Detect which cell encompasses the target text, then output its [x, y] center coordinate. 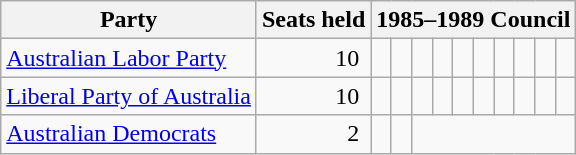
Australian Labor Party [129, 58]
Liberal Party of Australia [129, 96]
2 [313, 134]
1985–1989 Council [474, 20]
Party [129, 20]
Australian Democrats [129, 134]
Seats held [313, 20]
